Pinpoint the cell where the given text exists, returning its (x, y) midpoint coordinate. 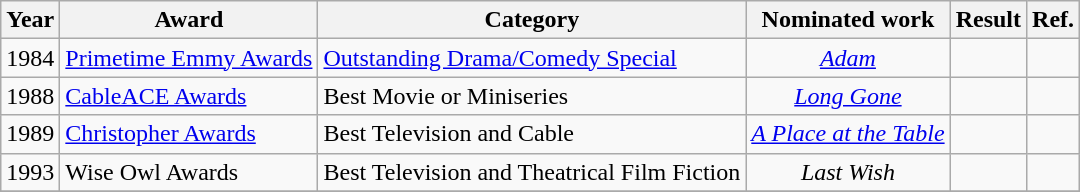
Result (988, 20)
Best Movie or Miniseries (532, 96)
Year (30, 20)
Long Gone (848, 96)
Category (532, 20)
1988 (30, 96)
Primetime Emmy Awards (189, 58)
Best Television and Theatrical Film Fiction (532, 172)
Adam (848, 58)
Nominated work (848, 20)
Christopher Awards (189, 134)
Best Television and Cable (532, 134)
Wise Owl Awards (189, 172)
1993 (30, 172)
1989 (30, 134)
1984 (30, 58)
Outstanding Drama/Comedy Special (532, 58)
Ref. (1054, 20)
CableACE Awards (189, 96)
Last Wish (848, 172)
A Place at the Table (848, 134)
Award (189, 20)
